Capture the cell that displays the provided text and extract its [x, y] central coordinate. 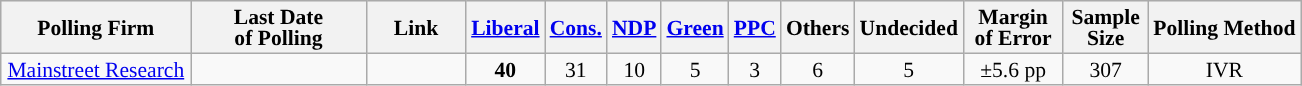
NDP [634, 27]
Undecided [909, 27]
Marginof Error [1013, 27]
31 [576, 68]
3 [755, 68]
SampleSize [1106, 27]
40 [505, 68]
Liberal [505, 27]
PPC [755, 27]
Others [818, 27]
IVR [1224, 68]
Mainstreet Research [96, 68]
Green [694, 27]
Last Dateof Polling [278, 27]
6 [818, 68]
Polling Method [1224, 27]
Cons. [576, 27]
10 [634, 68]
Polling Firm [96, 27]
307 [1106, 68]
Link [416, 27]
±5.6 pp [1013, 68]
